Determine the [x, y] coordinate at the center of the cell enclosing the given text.  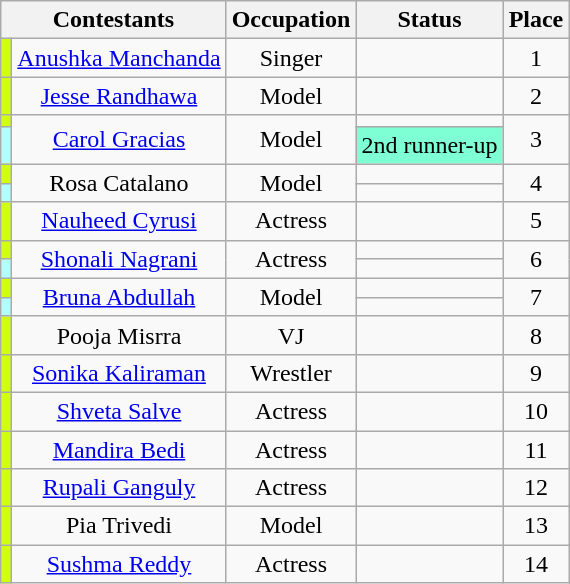
6 [536, 259]
11 [536, 449]
Sushma Reddy [119, 564]
Shveta Salve [119, 411]
Pooja Misrra [119, 335]
Bruna Abdullah [119, 297]
13 [536, 526]
Jesse Randhawa [119, 96]
7 [536, 297]
5 [536, 221]
4 [536, 183]
Shonali Nagrani [119, 259]
Place [536, 20]
14 [536, 564]
Status [430, 20]
Nauheed Cyrusi [119, 221]
12 [536, 488]
VJ [291, 335]
Carol Gracias [119, 140]
Sonika Kaliraman [119, 373]
8 [536, 335]
Pia Trivedi [119, 526]
Contestants [114, 20]
Mandira Bedi [119, 449]
Occupation [291, 20]
2 [536, 96]
10 [536, 411]
Wrestler [291, 373]
Rosa Catalano [119, 183]
3 [536, 140]
2nd runner-up [430, 145]
9 [536, 373]
Singer [291, 58]
1 [536, 58]
Anushka Manchanda [119, 58]
Rupali Ganguly [119, 488]
